Find where the given text appears and provide that cell's center as (x, y) coordinate. 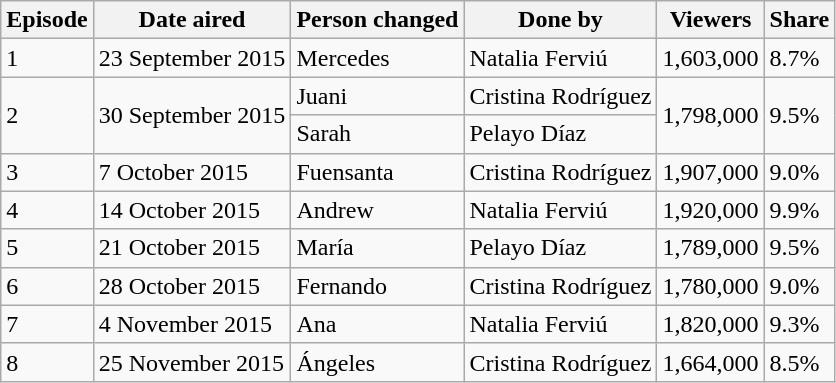
21 October 2015 (192, 248)
1,907,000 (710, 172)
14 October 2015 (192, 210)
7 October 2015 (192, 172)
Andrew (378, 210)
4 November 2015 (192, 324)
9.9% (800, 210)
6 (47, 286)
8.7% (800, 58)
Ángeles (378, 362)
3 (47, 172)
Fernando (378, 286)
Ana (378, 324)
23 September 2015 (192, 58)
5 (47, 248)
1,920,000 (710, 210)
9.3% (800, 324)
28 October 2015 (192, 286)
Juani (378, 96)
Mercedes (378, 58)
1,664,000 (710, 362)
1,789,000 (710, 248)
4 (47, 210)
Fuensanta (378, 172)
25 November 2015 (192, 362)
1,603,000 (710, 58)
Sarah (378, 134)
7 (47, 324)
1,798,000 (710, 115)
8.5% (800, 362)
María (378, 248)
Episode (47, 20)
1,780,000 (710, 286)
2 (47, 115)
30 September 2015 (192, 115)
Viewers (710, 20)
Date aired (192, 20)
Done by (560, 20)
8 (47, 362)
Share (800, 20)
1,820,000 (710, 324)
1 (47, 58)
Person changed (378, 20)
